Scan for the cell matching the given text and deliver its (X, Y) coordinate at center. 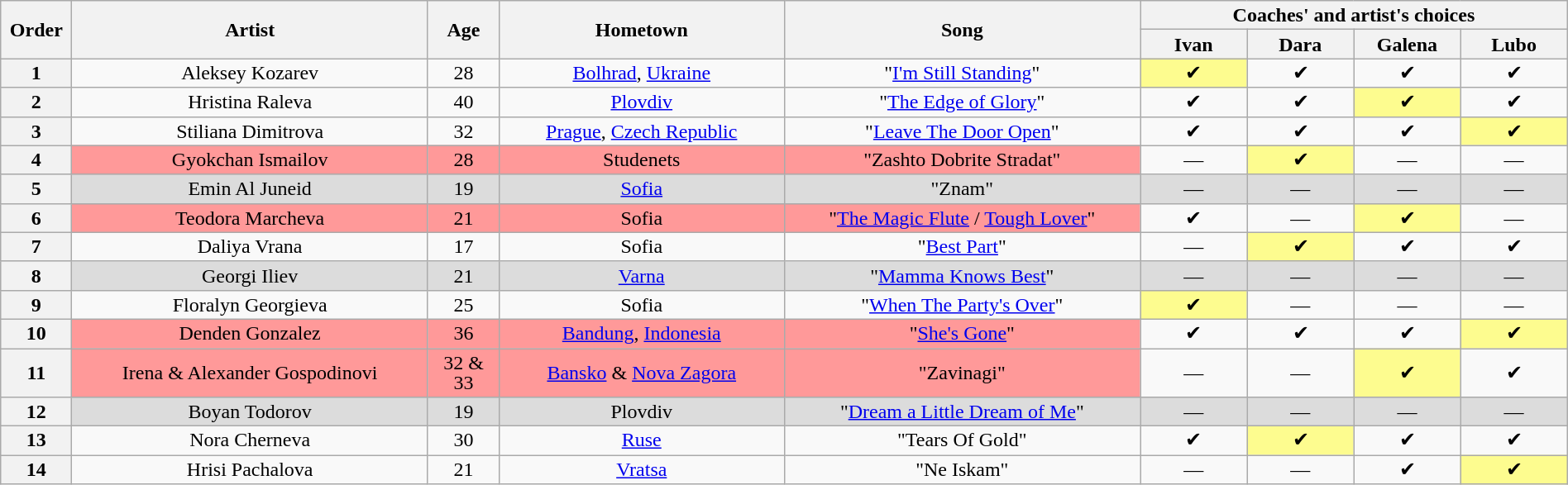
Denden Gonzalez (250, 334)
"Dream a Little Dream of Me" (963, 411)
Aleksey Kozarev (250, 73)
Hrisi Pachalova (250, 469)
14 (36, 469)
9 (36, 304)
Ruse (642, 441)
Song (963, 30)
"Zashto Dobrite Stradat" (963, 160)
Coaches' and artist's choices (1355, 15)
Stiliana Dimitrova (250, 131)
Emin Al Juneid (250, 188)
Dara (1300, 45)
Bansko & Nova Zagora (642, 373)
Ivan (1194, 45)
Bandung, Indonesia (642, 334)
Boyan Todorov (250, 411)
12 (36, 411)
6 (36, 218)
8 (36, 276)
"She's Gone" (963, 334)
"I'm Still Standing" (963, 73)
2 (36, 102)
Gyokchan Ismailov (250, 160)
Artist (250, 30)
Varna (642, 276)
5 (36, 188)
Age (463, 30)
"Ne Iskam" (963, 469)
4 (36, 160)
Teodora Marcheva (250, 218)
32 & 33 (463, 373)
Nora Cherneva (250, 441)
32 (463, 131)
"The Edge of Glory" (963, 102)
30 (463, 441)
Floralyn Georgieva (250, 304)
7 (36, 246)
36 (463, 334)
"Zavinagi" (963, 373)
Galena (1408, 45)
3 (36, 131)
"Mamma Knows Best" (963, 276)
Prague, Czech Republic (642, 131)
"When The Party's Over" (963, 304)
Bolhrad, Ukraine (642, 73)
1 (36, 73)
Hristina Raleva (250, 102)
Daliya Vrana (250, 246)
"Leave The Door Open" (963, 131)
Studenets (642, 160)
Vratsa (642, 469)
Order (36, 30)
13 (36, 441)
Irena & Alexander Gospodinovi (250, 373)
"Best Part" (963, 246)
25 (463, 304)
Lubo (1513, 45)
"The Magic Flute / Tough Lover" (963, 218)
40 (463, 102)
Georgi Iliev (250, 276)
17 (463, 246)
11 (36, 373)
Hometown (642, 30)
"Znam" (963, 188)
"Tears Of Gold" (963, 441)
10 (36, 334)
